From the cell containing the given text, extract its center point as [x, y] coordinate. 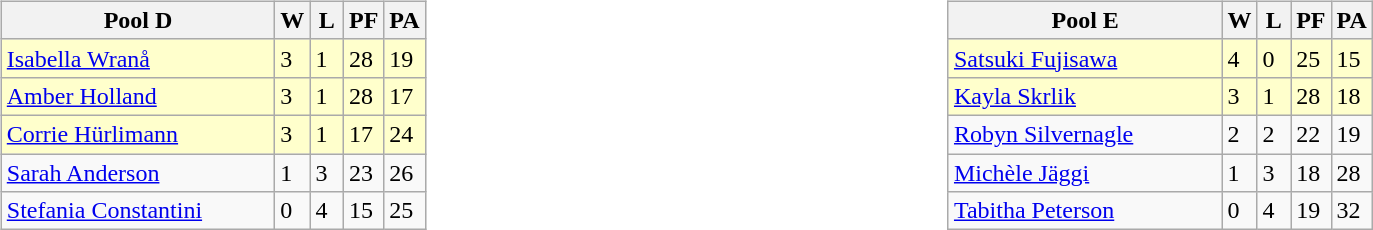
22 [1311, 134]
Corrie Hürlimann [138, 134]
Stefania Constantini [138, 211]
26 [404, 173]
Amber Holland [138, 96]
Kayla Skrlik [1085, 96]
Satsuki Fujisawa [1085, 58]
23 [363, 173]
24 [404, 134]
Isabella Wranå [138, 58]
Robyn Silvernagle [1085, 134]
32 [1352, 211]
Pool E [1085, 20]
Pool D [138, 20]
Michèle Jäggi [1085, 173]
Tabitha Peterson [1085, 211]
Sarah Anderson [138, 173]
